Pinpoint the cell where the given text exists, returning its [X, Y] midpoint coordinate. 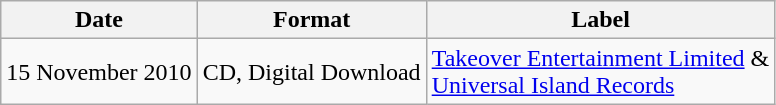
Takeover Entertainment Limited & Universal Island Records [600, 72]
CD, Digital Download [312, 72]
15 November 2010 [99, 72]
Label [600, 20]
Format [312, 20]
Date [99, 20]
